Identify which cell holds the provided text, then report its [X, Y] central coordinate. 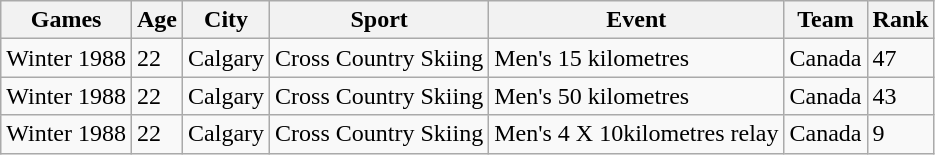
Team [826, 20]
47 [900, 58]
43 [900, 96]
Games [66, 20]
Sport [380, 20]
Men's 50 kilometres [636, 96]
City [226, 20]
Men's 4 X 10kilometres relay [636, 134]
Event [636, 20]
Rank [900, 20]
Age [156, 20]
9 [900, 134]
Men's 15 kilometres [636, 58]
